Detect which cell encompasses the target text, then output its (X, Y) center coordinate. 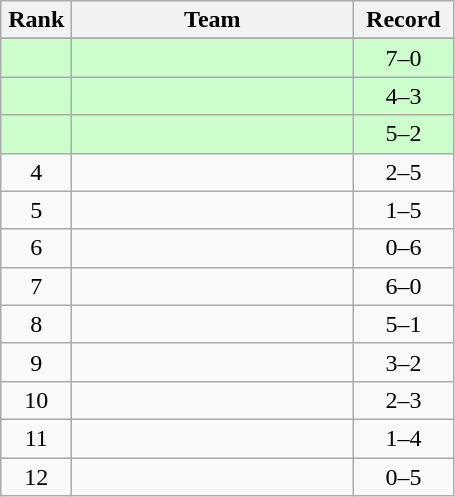
4 (36, 172)
11 (36, 438)
1–4 (404, 438)
4–3 (404, 96)
0–6 (404, 248)
5–1 (404, 324)
9 (36, 362)
1–5 (404, 210)
10 (36, 400)
Rank (36, 20)
8 (36, 324)
7–0 (404, 58)
2–5 (404, 172)
7 (36, 286)
2–3 (404, 400)
3–2 (404, 362)
12 (36, 477)
Record (404, 20)
5–2 (404, 134)
6 (36, 248)
Team (212, 20)
0–5 (404, 477)
5 (36, 210)
6–0 (404, 286)
